For the text-containing cell, return its midpoint in [X, Y] coordinate format. 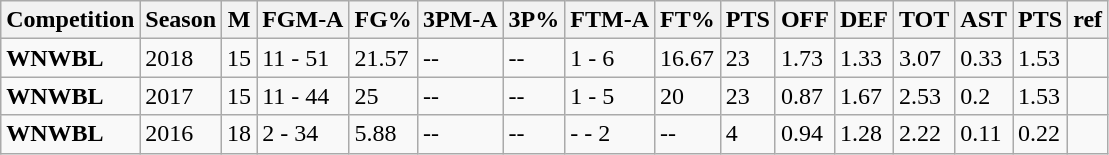
OFF [804, 20]
1 - 6 [610, 58]
1 - 5 [610, 96]
2017 [181, 96]
DEF [864, 20]
Competition [70, 20]
5.88 [383, 134]
FGM-A [303, 20]
Season [181, 20]
1.28 [864, 134]
21.57 [383, 58]
0.2 [984, 96]
20 [688, 96]
18 [240, 134]
0.11 [984, 134]
1.73 [804, 58]
2.53 [924, 96]
2.22 [924, 134]
FT% [688, 20]
- - 2 [610, 134]
3P% [534, 20]
1.33 [864, 58]
0.22 [1040, 134]
FG% [383, 20]
FTM-A [610, 20]
2016 [181, 134]
1.67 [864, 96]
0.94 [804, 134]
3.07 [924, 58]
TOT [924, 20]
11 - 51 [303, 58]
2 - 34 [303, 134]
M [240, 20]
AST [984, 20]
ref [1088, 20]
25 [383, 96]
11 - 44 [303, 96]
0.33 [984, 58]
4 [748, 134]
0.87 [804, 96]
2018 [181, 58]
3PM-A [460, 20]
16.67 [688, 58]
